Pinpoint the cell where the given text exists, returning its (X, Y) midpoint coordinate. 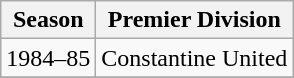
1984–85 (48, 58)
Premier Division (194, 20)
Constantine United (194, 58)
Season (48, 20)
